Capture the cell that displays the provided text and extract its [X, Y] central coordinate. 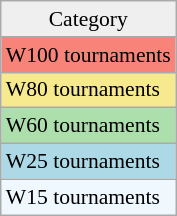
Category [88, 19]
W80 tournaments [88, 90]
W60 tournaments [88, 126]
W15 tournaments [88, 197]
W25 tournaments [88, 162]
W100 tournaments [88, 55]
